Capture the cell that displays the provided text and extract its (X, Y) central coordinate. 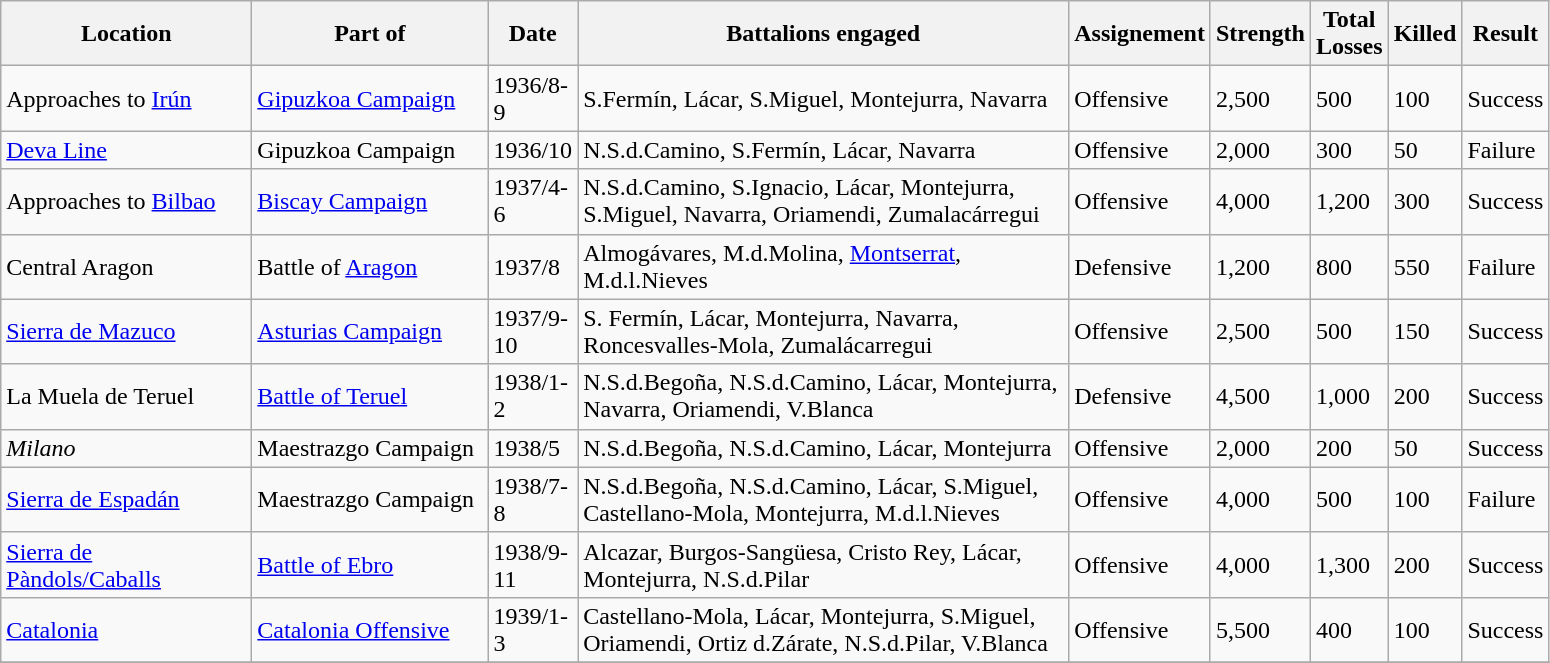
1938/1-2 (533, 396)
1,300 (1349, 564)
1939/1-3 (533, 630)
1937/9-10 (533, 332)
1938/9-11 (533, 564)
Strength (1260, 34)
1937/4-6 (533, 202)
Biscay Campaign (370, 202)
La Muela de Teruel (126, 396)
S. Fermín, Lácar, Montejurra, Navarra, Roncesvalles-Mola, Zumalácarregui (824, 332)
Sierra de Pàndols/Caballs (126, 564)
Asturias Campaign (370, 332)
5,500 (1260, 630)
Almogávares, M.d.Molina, Montserrat, M.d.l.Nieves (824, 266)
Result (1506, 34)
Approaches to Irún (126, 98)
150 (1425, 332)
Location (126, 34)
800 (1349, 266)
Total Losses (1349, 34)
Battle of Teruel (370, 396)
1938/5 (533, 448)
S.Fermín, Lácar, S.Miguel, Montejurra, Navarra (824, 98)
N.S.d.Begoña, N.S.d.Camino, Lácar, S.Miguel, Castellano-Mola, Montejurra, M.d.l.Nieves (824, 500)
Castellano-Mola, Lácar, Montejurra, S.Miguel, Oriamendi, Ortiz d.Zárate, N.S.d.Pilar, V.Blanca (824, 630)
Battalions engaged (824, 34)
Central Aragon (126, 266)
Catalonia (126, 630)
N.S.d.Begoña, N.S.d.Camino, Lácar, Montejurra (824, 448)
1936/8-9 (533, 98)
Part of (370, 34)
N.S.d.Camino, S.Ignacio, Lácar, Montejurra, S.Miguel, Navarra, Oriamendi, Zumalacárregui (824, 202)
Date (533, 34)
1938/7-8 (533, 500)
Deva Line (126, 150)
Assignement (1140, 34)
Milano (126, 448)
1936/10 (533, 150)
Killed (1425, 34)
Alcazar, Burgos-Sangüesa, Cristo Rey, Lácar, Montejurra, N.S.d.Pilar (824, 564)
4,500 (1260, 396)
Sierra de Espadán (126, 500)
1,000 (1349, 396)
N.S.d.Begoña, N.S.d.Camino, Lácar, Montejurra, Navarra, Oriamendi, V.Blanca (824, 396)
Catalonia Offensive (370, 630)
N.S.d.Camino, S.Fermín, Lácar, Navarra (824, 150)
Battle of Ebro (370, 564)
Battle of Aragon (370, 266)
550 (1425, 266)
1937/8 (533, 266)
Approaches to Bilbao (126, 202)
400 (1349, 630)
Sierra de Mazuco (126, 332)
